Return (X, Y) of the center of cell containing provided text 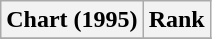
Rank (176, 20)
Chart (1995) (72, 20)
